Pinpoint the cell where the given text exists, returning its (X, Y) midpoint coordinate. 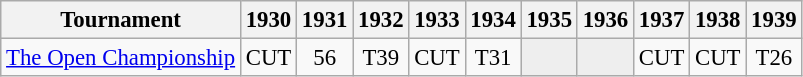
1933 (437, 20)
1936 (605, 20)
The Open Championship (121, 58)
1931 (325, 20)
1934 (493, 20)
1932 (381, 20)
T26 (774, 58)
56 (325, 58)
Tournament (121, 20)
1937 (661, 20)
T31 (493, 58)
1938 (718, 20)
T39 (381, 58)
1930 (268, 20)
1935 (549, 20)
1939 (774, 20)
